Return (X, Y) of the center of cell containing provided text 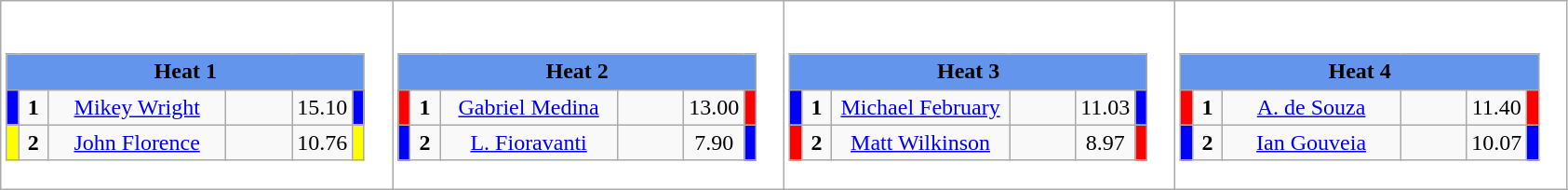
8.97 (1106, 142)
John Florence (138, 142)
Heat 1 (185, 72)
11.03 (1106, 107)
Heat 3 (968, 72)
Gabriel Medina (529, 107)
10.07 (1496, 142)
Ian Gouveia (1312, 142)
Heat 4 (1360, 72)
Heat 2 (577, 72)
Heat 4 1 A. de Souza 11.40 2 Ian Gouveia 10.07 (1372, 95)
7.90 (715, 142)
Matt Wilkinson (921, 142)
L. Fioravanti (529, 142)
10.76 (322, 142)
15.10 (322, 107)
Heat 1 1 Mikey Wright 15.10 2 John Florence 10.76 (197, 95)
13.00 (715, 107)
Michael February (921, 107)
11.40 (1496, 107)
Mikey Wright (138, 107)
Heat 2 1 Gabriel Medina 13.00 2 L. Fioravanti 7.90 (588, 95)
A. de Souza (1312, 107)
Heat 3 1 Michael February 11.03 2 Matt Wilkinson 8.97 (980, 95)
